Pinpoint the cell where the given text exists, returning its [X, Y] midpoint coordinate. 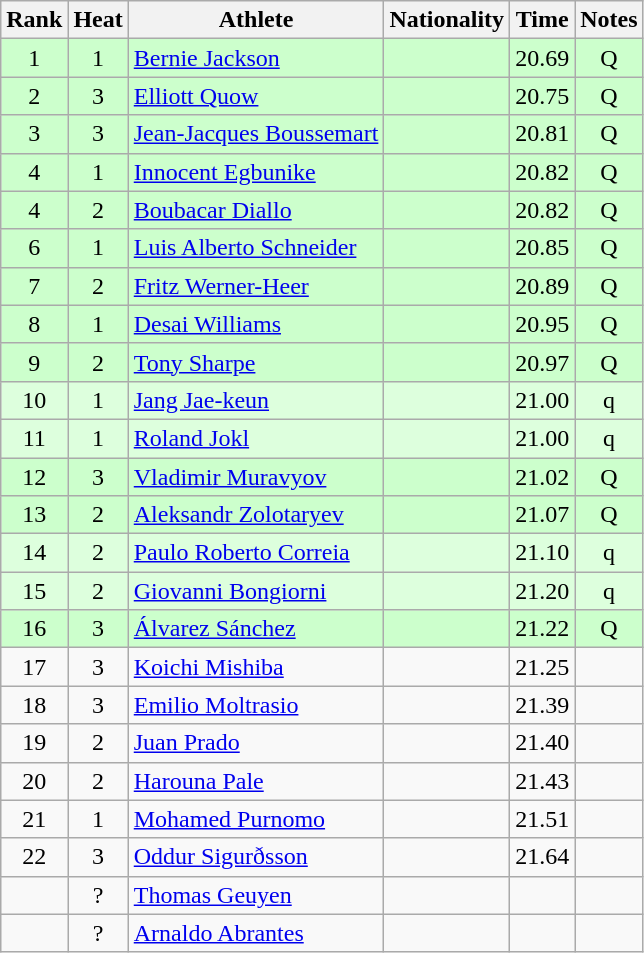
14 [34, 553]
20.81 [542, 134]
21.43 [542, 781]
11 [34, 438]
21.07 [542, 515]
Notes [609, 20]
Rank [34, 20]
Oddur Sigurðsson [256, 857]
Athlete [256, 20]
21.40 [542, 743]
20.97 [542, 362]
Giovanni Bongiorni [256, 591]
Elliott Quow [256, 96]
21 [34, 819]
Aleksandr Zolotaryev [256, 515]
Mohamed Purnomo [256, 819]
21.64 [542, 857]
Innocent Egbunike [256, 172]
15 [34, 591]
Harouna Pale [256, 781]
20 [34, 781]
20.69 [542, 58]
Bernie Jackson [256, 58]
17 [34, 667]
Arnaldo Abrantes [256, 933]
21.20 [542, 591]
21.51 [542, 819]
21.10 [542, 553]
8 [34, 324]
Heat [98, 20]
16 [34, 629]
Emilio Moltrasio [256, 705]
Time [542, 20]
Thomas Geuyen [256, 895]
13 [34, 515]
6 [34, 248]
Jean-Jacques Boussemart [256, 134]
21.39 [542, 705]
20.85 [542, 248]
21.02 [542, 477]
18 [34, 705]
Luis Alberto Schneider [256, 248]
Jang Jae-keun [256, 400]
19 [34, 743]
22 [34, 857]
10 [34, 400]
Tony Sharpe [256, 362]
Desai Williams [256, 324]
21.25 [542, 667]
Roland Jokl [256, 438]
Nationality [447, 20]
Boubacar Diallo [256, 210]
12 [34, 477]
21.22 [542, 629]
9 [34, 362]
Fritz Werner-Heer [256, 286]
Juan Prado [256, 743]
20.95 [542, 324]
Koichi Mishiba [256, 667]
Paulo Roberto Correia [256, 553]
Vladimir Muravyov [256, 477]
7 [34, 286]
Álvarez Sánchez [256, 629]
20.75 [542, 96]
20.89 [542, 286]
